From the cell containing the given text, extract its center point as (X, Y) coordinate. 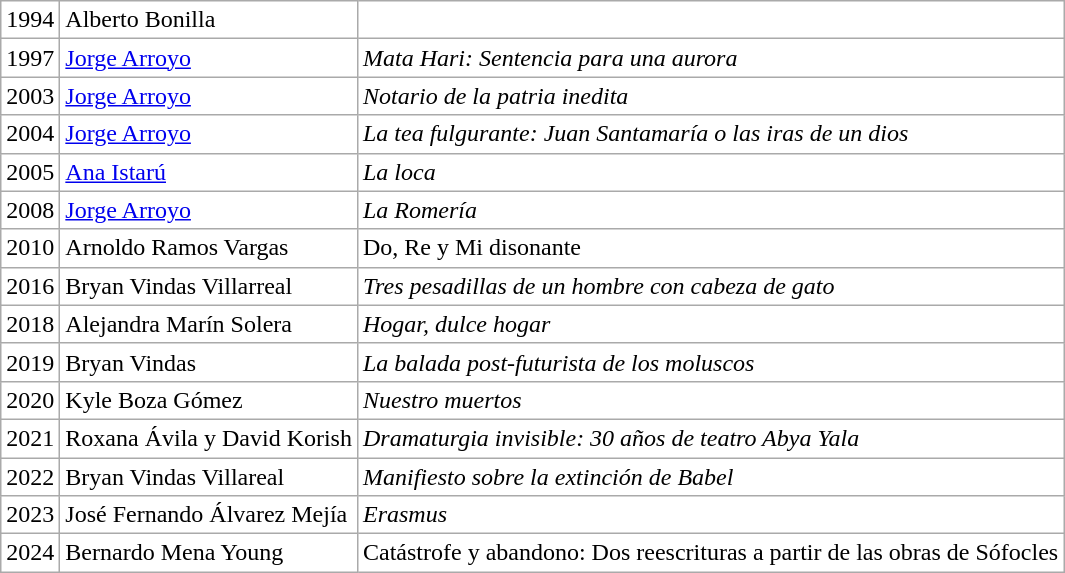
José Fernando Álvarez Mejía (209, 515)
Bryan Vindas Villareal (209, 477)
Notario de la patria inedita (710, 96)
Hogar, dulce hogar (710, 324)
2023 (30, 515)
1994 (30, 20)
2022 (30, 477)
Nuestro muertos (710, 400)
Tres pesadillas de un hombre con cabeza de gato (710, 286)
Dramaturgia invisible: 30 años de teatro Abya Yala (710, 438)
2004 (30, 134)
2024 (30, 553)
Alejandra Marín Solera (209, 324)
Alberto Bonilla (209, 20)
Catástrofe y abandono: Dos reescrituras a partir de las obras de Sófocles (710, 553)
Roxana Ávila y David Korish (209, 438)
2010 (30, 248)
Ana Istarú (209, 172)
Kyle Boza Gómez (209, 400)
Bryan Vindas Villarreal (209, 286)
Manifiesto sobre la extinción de Babel (710, 477)
Bryan Vindas (209, 362)
La tea fulgurante: Juan Santamaría o las iras de un dios (710, 134)
Do, Re y Mi disonante (710, 248)
2018 (30, 324)
2003 (30, 96)
2016 (30, 286)
2019 (30, 362)
2020 (30, 400)
La Romería (710, 210)
2005 (30, 172)
Bernardo Mena Young (209, 553)
Erasmus (710, 515)
La loca (710, 172)
2008 (30, 210)
Arnoldo Ramos Vargas (209, 248)
Mata Hari: Sentencia para una aurora (710, 58)
La balada post-futurista de los moluscos (710, 362)
1997 (30, 58)
2021 (30, 438)
